For the text-containing cell, return its midpoint in [X, Y] coordinate format. 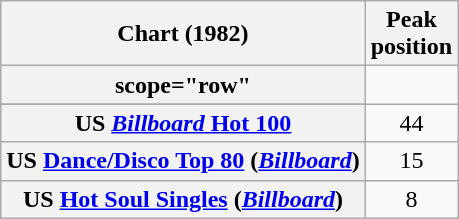
scope="row" [183, 85]
US Hot Soul Singles (Billboard) [183, 199]
US Dance/Disco Top 80 (Billboard) [183, 161]
Chart (1982) [183, 34]
15 [411, 161]
8 [411, 199]
Peakposition [411, 34]
US Billboard Hot 100 [183, 123]
44 [411, 123]
